Return the (x, y) coordinate for the center point of the cell that contains the specified text.  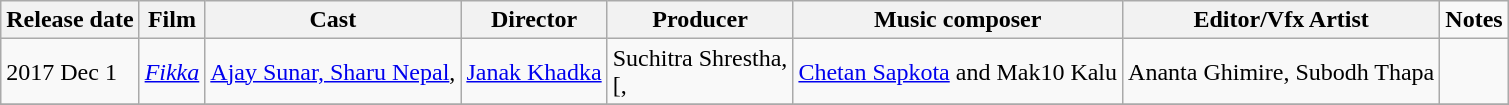
Ajay Sunar, Sharu Nepal, (333, 72)
Editor/Vfx Artist (1282, 20)
Suchitra Shrestha,[, (700, 72)
Film (172, 20)
Director (534, 20)
Music composer (958, 20)
Chetan Sapkota and Mak10 Kalu (958, 72)
Notes (1474, 20)
Cast (333, 20)
Janak Khadka (534, 72)
Release date (70, 20)
2017 Dec 1 (70, 72)
Fikka (172, 72)
Ananta Ghimire, Subodh Thapa (1282, 72)
Producer (700, 20)
